Identify which cell holds the provided text, then report its (X, Y) central coordinate. 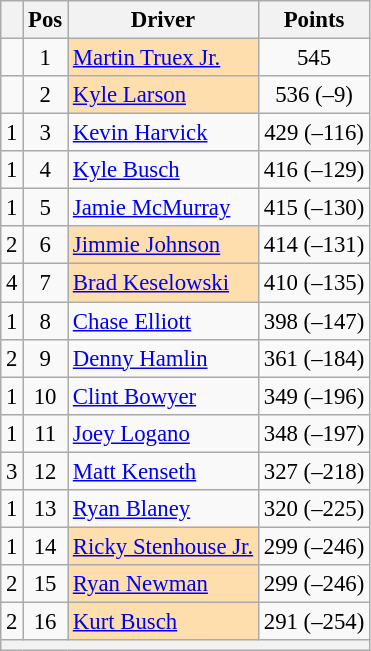
Jamie McMurray (164, 208)
Points (314, 20)
Ryan Blaney (164, 509)
7 (46, 283)
Driver (164, 20)
Chase Elliott (164, 321)
429 (–116) (314, 133)
Kevin Harvick (164, 133)
414 (–131) (314, 245)
410 (–135) (314, 283)
Denny Hamlin (164, 358)
320 (–225) (314, 509)
545 (314, 58)
349 (–196) (314, 396)
Pos (46, 20)
327 (–218) (314, 471)
15 (46, 584)
Ryan Newman (164, 584)
348 (–197) (314, 433)
8 (46, 321)
9 (46, 358)
16 (46, 621)
Kurt Busch (164, 621)
415 (–130) (314, 208)
Kyle Busch (164, 170)
Matt Kenseth (164, 471)
10 (46, 396)
536 (–9) (314, 95)
13 (46, 509)
398 (–147) (314, 321)
291 (–254) (314, 621)
Joey Logano (164, 433)
416 (–129) (314, 170)
Martin Truex Jr. (164, 58)
5 (46, 208)
14 (46, 546)
Clint Bowyer (164, 396)
361 (–184) (314, 358)
Jimmie Johnson (164, 245)
Kyle Larson (164, 95)
6 (46, 245)
Brad Keselowski (164, 283)
12 (46, 471)
11 (46, 433)
Ricky Stenhouse Jr. (164, 546)
